Identify which cell holds the provided text, then report its [X, Y] central coordinate. 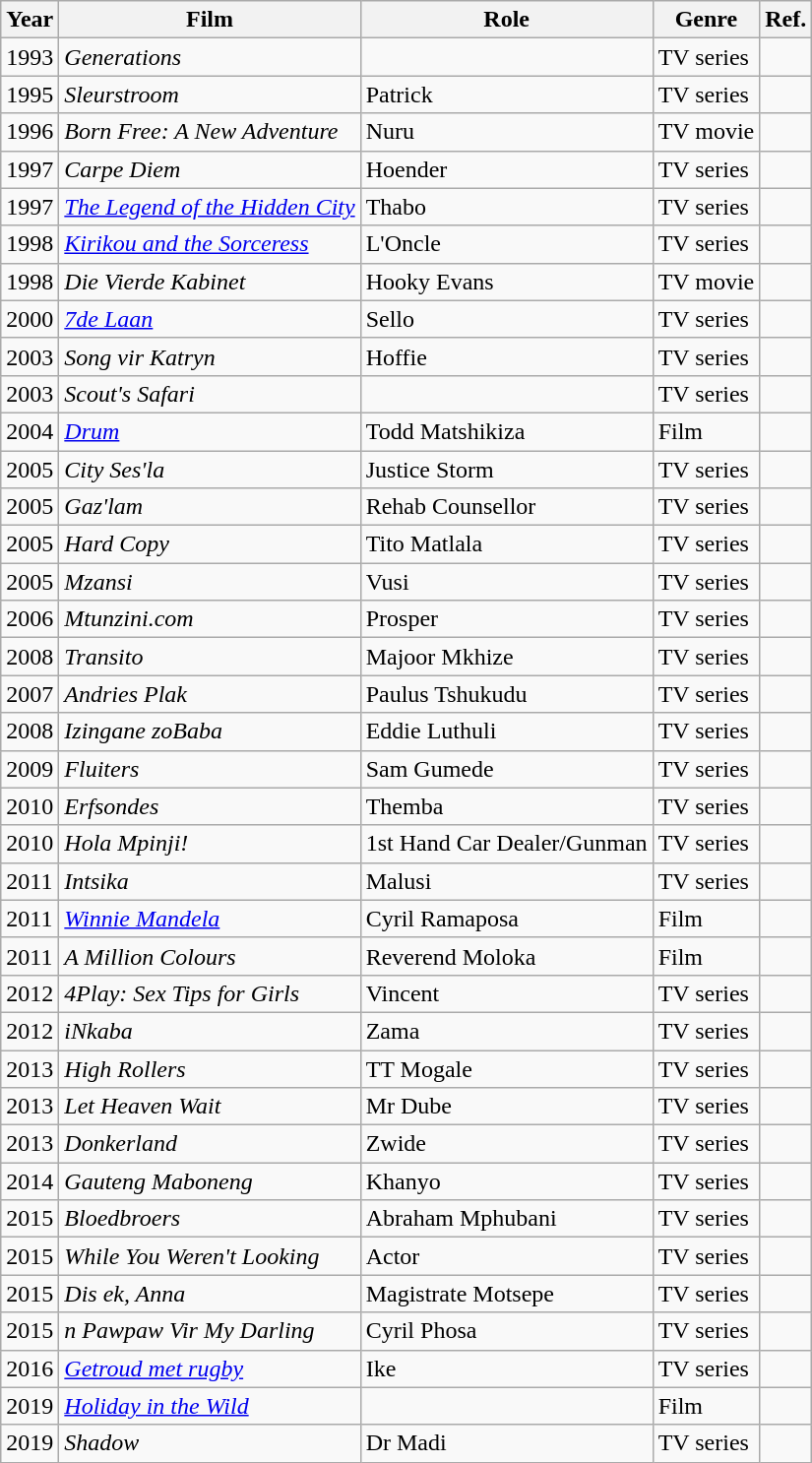
Getroud met rugby [210, 1368]
Patrick [506, 95]
Sleurstroom [210, 95]
Gaz'lam [210, 507]
2009 [30, 769]
Nuru [506, 132]
Majoor Mkhize [506, 657]
The Legend of the Hidden City [210, 207]
Scout's Safari [210, 394]
Hoender [506, 169]
Winnie Mandela [210, 919]
7de Laan [210, 319]
L'Oncle [506, 244]
Malusi [506, 881]
Zama [506, 1031]
2004 [30, 431]
Andries Plak [210, 694]
Hoffie [506, 356]
1996 [30, 132]
Mtunzini.com [210, 619]
1993 [30, 57]
2016 [30, 1368]
Thabo [506, 207]
iNkaba [210, 1031]
Vincent [506, 993]
Mr Dube [506, 1107]
Gauteng Maboneng [210, 1181]
Drum [210, 431]
Transito [210, 657]
Kirikou and the Sorceress [210, 244]
Justice Storm [506, 470]
Paulus Tshukudu [506, 694]
1st Hand Car Dealer/Gunman [506, 844]
Prosper [506, 619]
Hooky Evans [506, 282]
Bloedbroers [210, 1219]
Todd Matshikiza [506, 431]
Izingane zoBaba [210, 731]
Sello [506, 319]
Abraham Mphubani [506, 1219]
Dr Madi [506, 1443]
Hola Mpinji! [210, 844]
n Pawpaw Vir My Darling [210, 1331]
Donkerland [210, 1144]
Khanyo [506, 1181]
Year [30, 20]
Cyril Phosa [506, 1331]
Zwide [506, 1144]
Born Free: A New Adventure [210, 132]
Tito Matlala [506, 544]
High Rollers [210, 1068]
Genre [707, 20]
TT Mogale [506, 1068]
Magistrate Motsepe [506, 1294]
Rehab Counsellor [506, 507]
A Million Colours [210, 956]
Fluiters [210, 769]
Shadow [210, 1443]
Intsika [210, 881]
2014 [30, 1181]
Role [506, 20]
Eddie Luthuli [506, 731]
Hard Copy [210, 544]
Actor [506, 1256]
Dis ek, Anna [210, 1294]
Die Vierde Kabinet [210, 282]
Carpe Diem [210, 169]
City Ses'la [210, 470]
Sam Gumede [506, 769]
Holiday in the Wild [210, 1406]
Song vir Katryn [210, 356]
2007 [30, 694]
2000 [30, 319]
Themba [506, 806]
Reverend Moloka [506, 956]
Mzansi [210, 582]
While You Weren't Looking [210, 1256]
Ref. [785, 20]
2006 [30, 619]
Erfsondes [210, 806]
Generations [210, 57]
Vusi [506, 582]
Let Heaven Wait [210, 1107]
1995 [30, 95]
Ike [506, 1368]
4Play: Sex Tips for Girls [210, 993]
Cyril Ramaposa [506, 919]
